Search for the cell housing the specified text and yield its [X, Y] center coordinate. 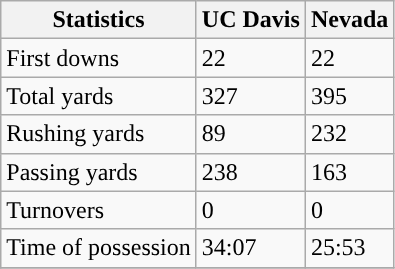
327 [250, 96]
25:53 [349, 248]
238 [250, 172]
Nevada [349, 20]
First downs [99, 58]
395 [349, 96]
Rushing yards [99, 134]
Time of possession [99, 248]
Turnovers [99, 210]
Statistics [99, 20]
UC Davis [250, 20]
Passing yards [99, 172]
Total yards [99, 96]
163 [349, 172]
34:07 [250, 248]
232 [349, 134]
89 [250, 134]
